Capture the cell that displays the provided text and extract its (X, Y) central coordinate. 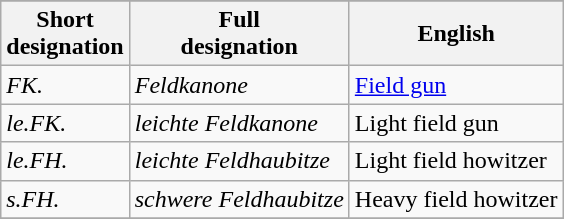
Light field gun (456, 123)
Shortdesignation (65, 34)
Heavy field howitzer (456, 199)
leichte Feldkanone (239, 123)
Light field howitzer (456, 161)
Feldkanone (239, 85)
FK. (65, 85)
Fulldesignation (239, 34)
schwere Feldhaubitze (239, 199)
le.FH. (65, 161)
s.FH. (65, 199)
leichte Feldhaubitze (239, 161)
le.FK. (65, 123)
English (456, 34)
Field gun (456, 85)
